Search for the cell housing the specified text and yield its (X, Y) center coordinate. 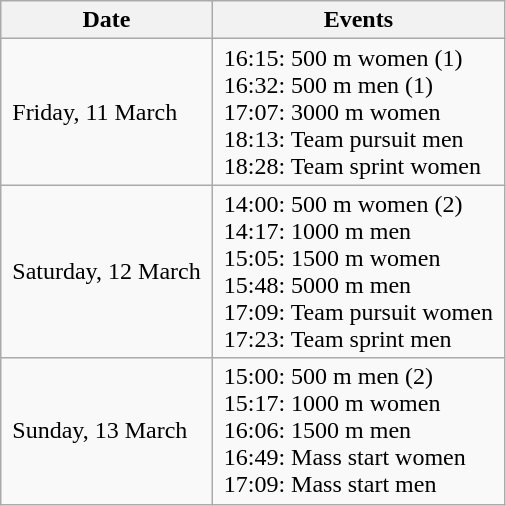
15:00: 500 m men (2) 15:17: 1000 m women 16:06: 1500 m men 16:49: Mass start women 17:09: Mass start men (358, 431)
Saturday, 12 March (106, 272)
Date (106, 20)
Sunday, 13 March (106, 431)
Events (358, 20)
14:00: 500 m women (2) 14:17: 1000 m men 15:05: 1500 m women 15:48: 5000 m men 17:09: Team pursuit women 17:23: Team sprint men (358, 272)
16:15: 500 m women (1) 16:32: 500 m men (1) 17:07: 3000 m women 18:13: Team pursuit men 18:28: Team sprint women (358, 112)
Friday, 11 March (106, 112)
